Extract the [x, y] coordinate from the center of the cell holding the provided text.  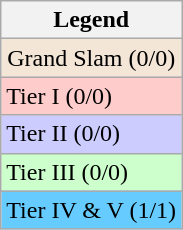
Legend [92, 20]
Tier I (0/0) [92, 96]
Grand Slam (0/0) [92, 58]
Tier III (0/0) [92, 172]
Tier IV & V (1/1) [92, 210]
Tier II (0/0) [92, 134]
